Provide the [X, Y] coordinate of the cell's center where the given text is located.  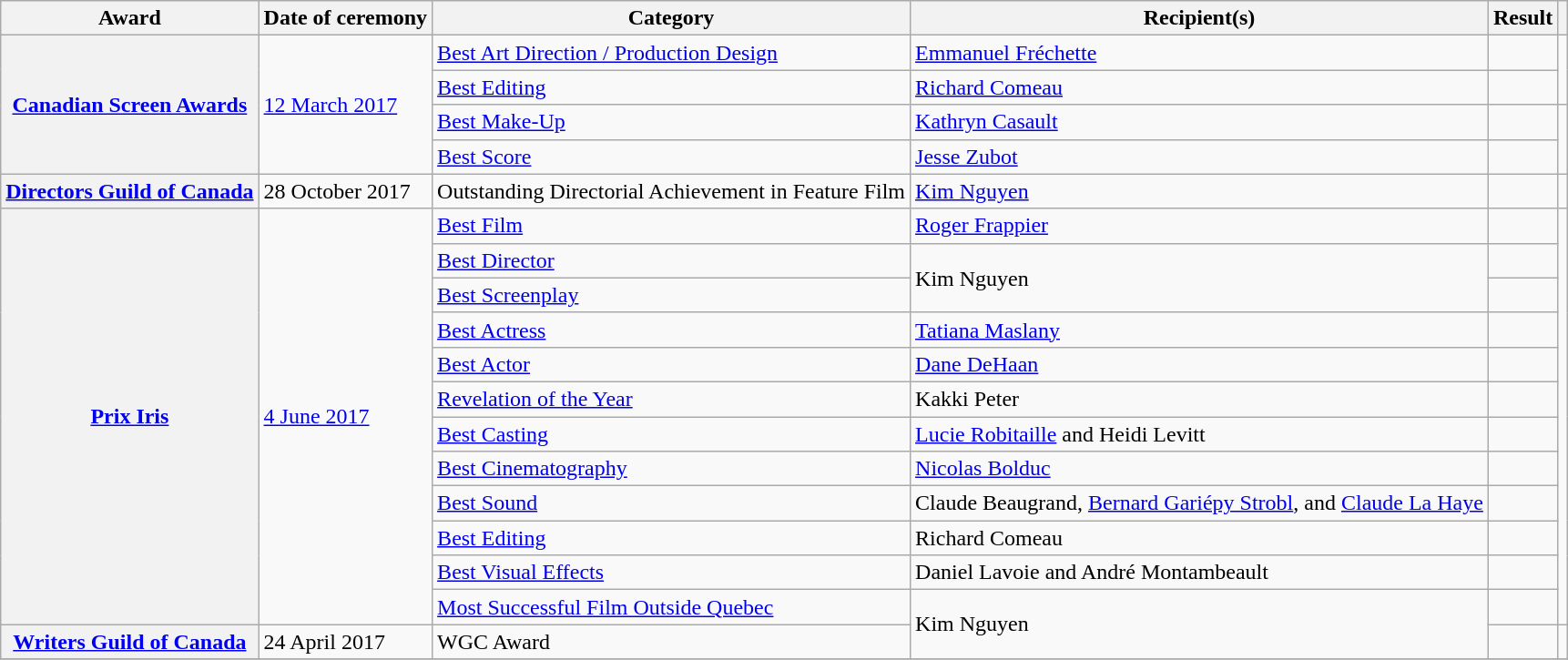
Directors Guild of Canada [129, 191]
Most Successful Film Outside Quebec [672, 607]
Best Actor [672, 364]
Kakki Peter [1200, 399]
Roger Frappier [1200, 226]
WGC Award [672, 642]
Writers Guild of Canada [129, 642]
Nicolas Bolduc [1200, 469]
Result [1522, 18]
Tatiana Maslany [1200, 330]
12 March 2017 [346, 105]
Best Director [672, 260]
Best Actress [672, 330]
Daniel Lavoie and André Montambeault [1200, 573]
28 October 2017 [346, 191]
Claude Beaugrand, Bernard Gariépy Strobl, and Claude La Haye [1200, 503]
Lucie Robitaille and Heidi Levitt [1200, 434]
Best Visual Effects [672, 573]
Recipient(s) [1200, 18]
Prix Iris [129, 417]
Best Score [672, 157]
Outstanding Directorial Achievement in Feature Film [672, 191]
Best Make-Up [672, 122]
Award [129, 18]
Best Cinematography [672, 469]
Jesse Zubot [1200, 157]
Best Casting [672, 434]
4 June 2017 [346, 417]
Date of ceremony [346, 18]
Best Art Direction / Production Design [672, 53]
Canadian Screen Awards [129, 105]
Dane DeHaan [1200, 364]
Best Screenplay [672, 295]
Kathryn Casault [1200, 122]
Best Sound [672, 503]
Revelation of the Year [672, 399]
Emmanuel Fréchette [1200, 53]
24 April 2017 [346, 642]
Category [672, 18]
Best Film [672, 226]
